Return the (x, y) coordinate for the center point of the cell that contains the specified text.  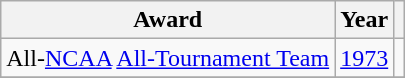
All-NCAA All-Tournament Team (168, 58)
Award (168, 20)
Year (364, 20)
1973 (364, 58)
